Locate the cell with the specified text and output its (x, y) center coordinate. 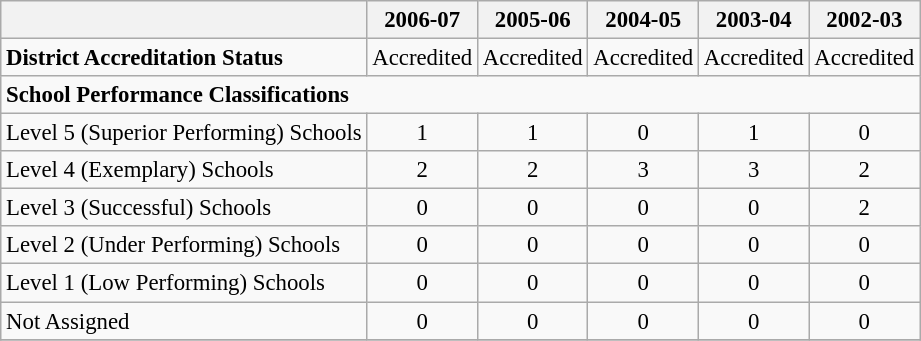
Not Assigned (184, 321)
2003-04 (754, 20)
2005-06 (532, 20)
Level 3 (Successful) Schools (184, 208)
Level 4 (Exemplary) Schools (184, 170)
Level 5 (Superior Performing) Schools (184, 133)
2006-07 (422, 20)
District Accreditation Status (184, 58)
2004-05 (644, 20)
Level 2 (Under Performing) Schools (184, 245)
2002-03 (864, 20)
Level 1 (Low Performing) Schools (184, 283)
School Performance Classifications (460, 95)
